Return [X, Y] of the center of cell containing provided text 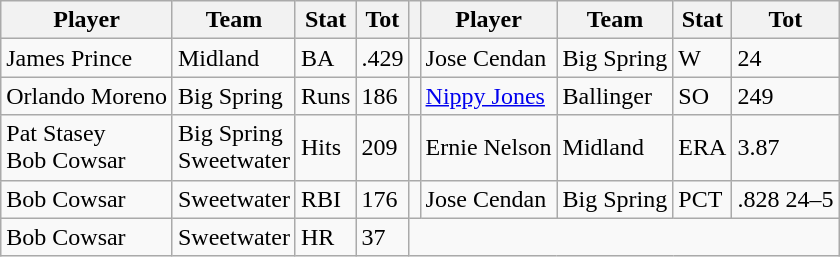
186 [382, 96]
Nippy Jones [488, 96]
37 [382, 237]
James Prince [87, 58]
24 [786, 58]
3.87 [786, 148]
176 [382, 199]
.429 [382, 58]
Hits [325, 148]
SO [702, 96]
PCT [702, 199]
Big SpringSweetwater [234, 148]
BA [325, 58]
ERA [702, 148]
HR [325, 237]
RBI [325, 199]
Runs [325, 96]
209 [382, 148]
W [702, 58]
Pat Stasey Bob Cowsar [87, 148]
249 [786, 96]
Orlando Moreno [87, 96]
Ernie Nelson [488, 148]
.828 24–5 [786, 199]
Ballinger [615, 96]
